Scan for the cell matching the given text and deliver its (x, y) coordinate at center. 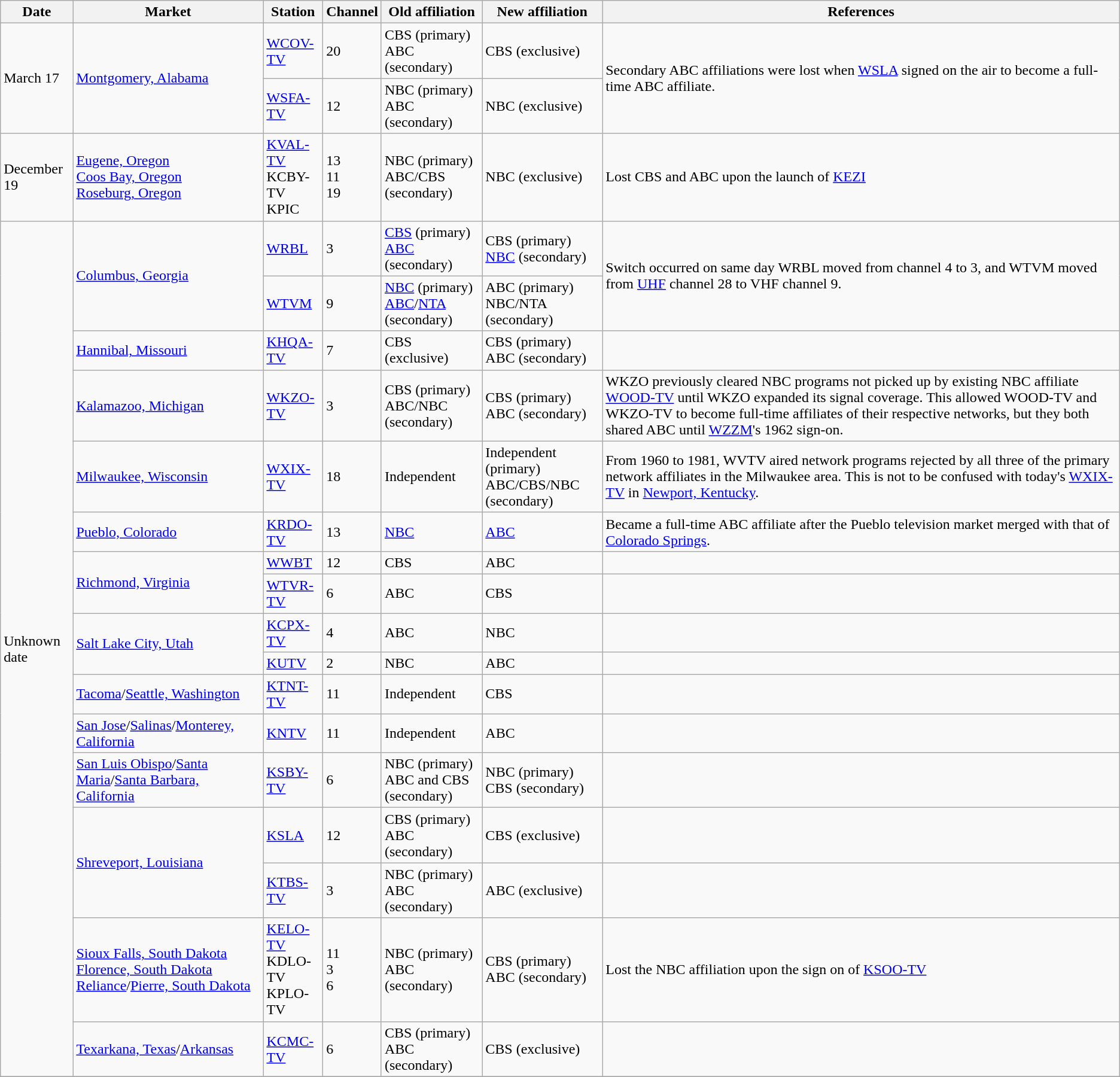
CBS (primary) ABC/NBC (secondary) (431, 406)
Market (168, 12)
Date (37, 12)
Eugene, Oregon Coos Bay, Oregon Roseburg, Oregon (168, 177)
KNTV (293, 734)
Montgomery, Alabama (168, 78)
Old affiliation (431, 12)
KRDO-TV (293, 531)
Sioux Falls, South Dakota Florence, South Dakota Reliance/Pierre, South Dakota (168, 969)
WRBL (293, 248)
Lost the NBC affiliation upon the sign on of KSOO-TV (862, 969)
WXIX-TV (293, 476)
Shreveport, Louisiana (168, 863)
KTBS-TV (293, 890)
KCPX-TV (293, 632)
NBC (primary) ABC/CBS (secondary) (431, 177)
4 (352, 632)
KSLA (293, 835)
20 (352, 51)
WCOV-TV (293, 51)
WWBT (293, 562)
9 (352, 303)
13 (352, 531)
Independent (primary) ABC/CBS/NBC (secondary) (542, 476)
New affiliation (542, 12)
WSFA-TV (293, 106)
KSBY-TV (293, 780)
KTNT-TV (293, 694)
Kalamazoo, Michigan (168, 406)
Became a full-time ABC affiliate after the Pueblo television market merged with that of Colorado Springs. (862, 531)
Columbus, Georgia (168, 276)
Milwaukee, Wisconsin (168, 476)
KVAL-TV KCBY-TV KPIC (293, 177)
NBC (primary) ABC and CBS (secondary) (431, 780)
NBC (primary) ABC/NTA (secondary) (431, 303)
11 3 6 (352, 969)
KELO-TV KDLO-TV KPLO-TV (293, 969)
ABC (primary) NBC/NTA (secondary) (542, 303)
CBS (primary) NBC (secondary) (542, 248)
Hannibal, Missouri (168, 351)
WKZO-TV (293, 406)
Lost CBS and ABC upon the launch of KEZI (862, 177)
13 11 19 (352, 177)
March 17 (37, 78)
References (862, 12)
Pueblo, Colorado (168, 531)
WTVR-TV (293, 594)
18 (352, 476)
KHQA-TV (293, 351)
7 (352, 351)
2 (352, 664)
KCMC-TV (293, 1049)
Salt Lake City, Utah (168, 644)
San Luis Obispo/Santa Maria/Santa Barbara, California (168, 780)
Station (293, 12)
San Jose/Salinas/Monterey, California (168, 734)
Richmond, Virginia (168, 582)
NBC (primary) CBS (secondary) (542, 780)
Channel (352, 12)
Tacoma/Seattle, Washington (168, 694)
Switch occurred on same day WRBL moved from channel 4 to 3, and WTVM moved from UHF channel 28 to VHF channel 9. (862, 276)
Texarkana, Texas/Arkansas (168, 1049)
ABC (exclusive) (542, 890)
KUTV (293, 664)
WTVM (293, 303)
December 19 (37, 177)
Unknown date (37, 649)
Secondary ABC affiliations were lost when WSLA signed on the air to become a full-time ABC affiliate. (862, 78)
